Pinpoint the cell where the given text exists, returning its [x, y] midpoint coordinate. 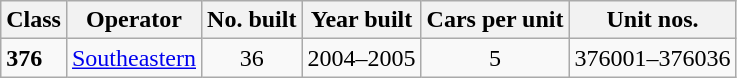
376 [34, 58]
Operator [134, 20]
376001–376036 [652, 58]
Year built [362, 20]
Cars per unit [495, 20]
Southeastern [134, 58]
Unit nos. [652, 20]
2004–2005 [362, 58]
No. built [252, 20]
5 [495, 58]
36 [252, 58]
Class [34, 20]
